Output the [x, y] coordinate of the center of the cell containing the given text.  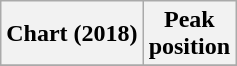
Peakposition [189, 34]
Chart (2018) [72, 34]
